Pinpoint the cell where the given text exists, returning its [X, Y] midpoint coordinate. 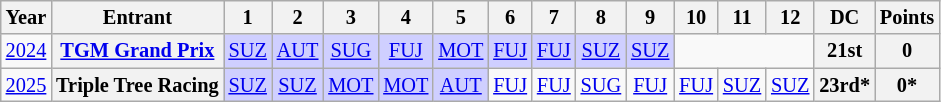
23rd* [844, 85]
2025 [26, 85]
Triple Tree Racing [137, 85]
2024 [26, 51]
0* [907, 85]
4 [406, 17]
Points [907, 17]
2 [298, 17]
9 [650, 17]
10 [696, 17]
8 [601, 17]
Entrant [137, 17]
11 [742, 17]
12 [790, 17]
5 [460, 17]
21st [844, 51]
6 [510, 17]
1 [248, 17]
Year [26, 17]
DC [844, 17]
7 [554, 17]
0 [907, 51]
3 [350, 17]
TGM Grand Prix [137, 51]
